Return (x, y) of the center of cell containing provided text 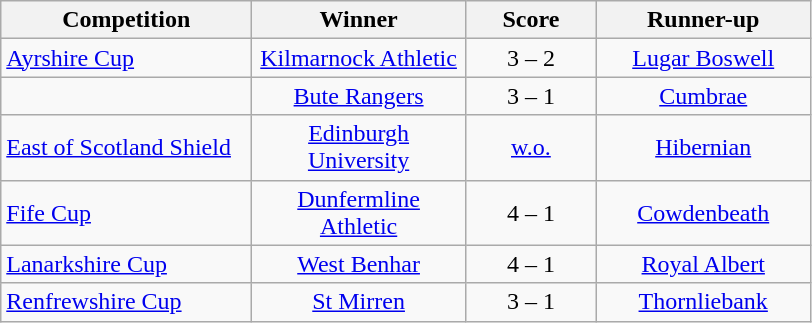
Cowdenbeath (703, 212)
Renfrewshire Cup (126, 302)
St Mirren (359, 302)
East of Scotland Shield (126, 148)
West Benhar (359, 264)
Runner-up (703, 20)
Score (530, 20)
Ayrshire Cup (126, 58)
w.o. (530, 148)
Winner (359, 20)
Lanarkshire Cup (126, 264)
Dunfermline Athletic (359, 212)
Cumbrae (703, 96)
Thornliebank (703, 302)
Kilmarnock Athletic (359, 58)
Royal Albert (703, 264)
Edinburgh University (359, 148)
Hibernian (703, 148)
Competition (126, 20)
3 – 2 (530, 58)
Lugar Boswell (703, 58)
Fife Cup (126, 212)
Bute Rangers (359, 96)
